Find where the given text appears and provide that cell's center as (X, Y) coordinate. 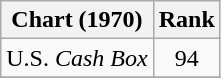
U.S. Cash Box (77, 58)
Chart (1970) (77, 20)
94 (186, 58)
Rank (186, 20)
